Scan for the cell matching the given text and deliver its [x, y] coordinate at center. 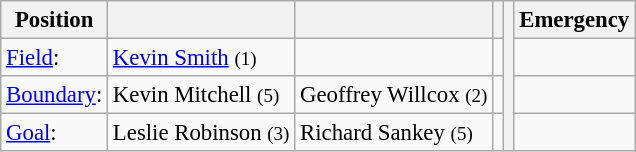
Richard Sankey (5) [394, 133]
Kevin Smith (1) [202, 58]
Field: [54, 58]
Emergency [574, 20]
Kevin Mitchell (5) [202, 95]
Geoffrey Willcox (2) [394, 95]
Position [54, 20]
Goal: [54, 133]
Boundary: [54, 95]
Leslie Robinson (3) [202, 133]
